Detect which cell encompasses the target text, then output its [x, y] center coordinate. 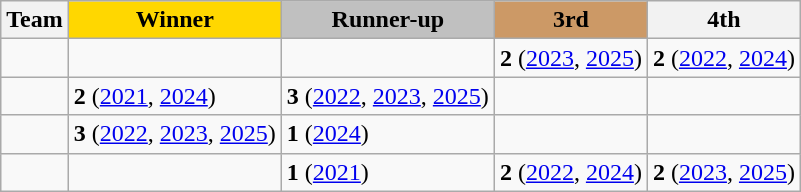
Runner-up [388, 20]
1 (2021) [388, 172]
1 (2024) [388, 134]
Winner [174, 20]
Team [35, 20]
3rd [570, 20]
4th [724, 20]
2 (2021, 2024) [174, 96]
